Locate the cell with the specified text and output its (X, Y) center coordinate. 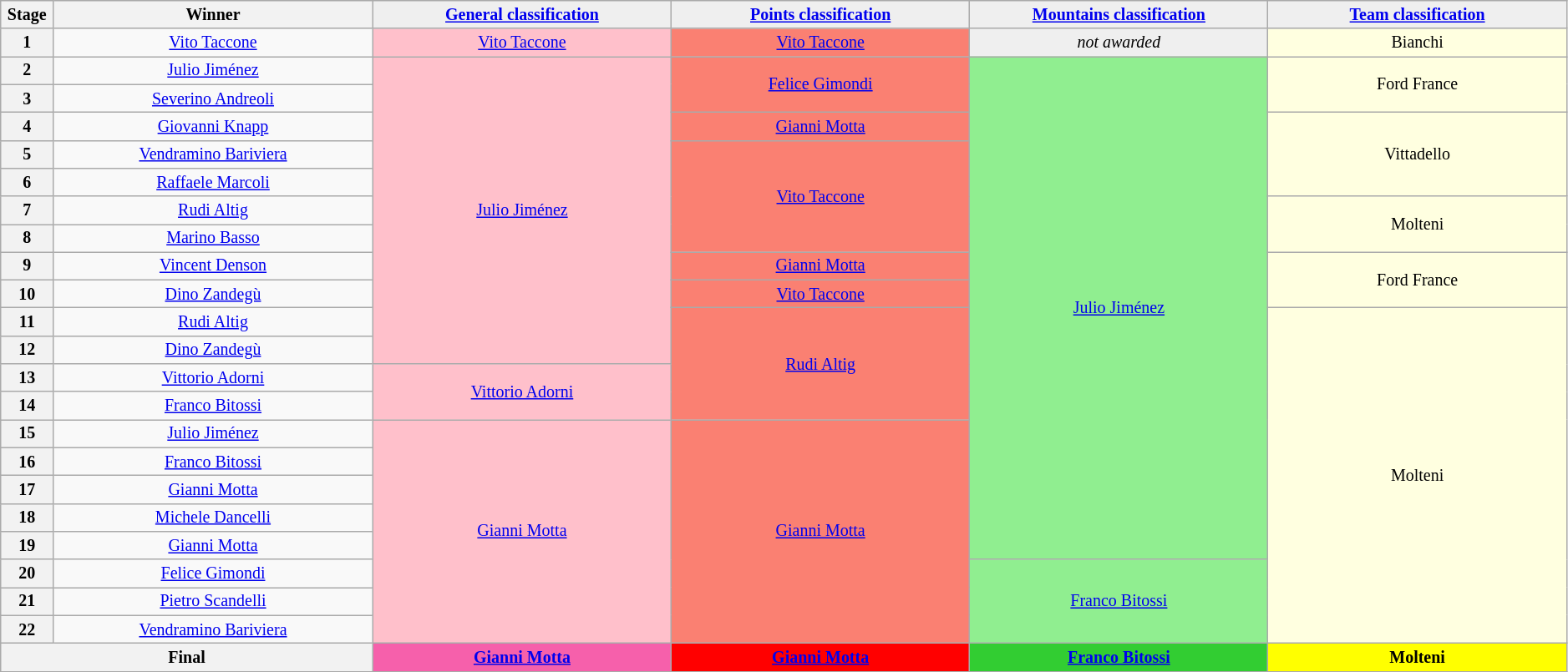
11 (27, 322)
4 (27, 127)
Mountains classification (1119, 15)
6 (27, 182)
Severino Andreoli (214, 99)
12 (27, 351)
10 (27, 294)
Marino Basso (214, 239)
5 (27, 154)
Michele Dancelli (214, 518)
Team classification (1417, 15)
16 (27, 462)
Giovanni Knapp (214, 127)
3 (27, 99)
19 (27, 546)
Vincent Denson (214, 265)
14 (27, 406)
Winner (214, 15)
9 (27, 265)
18 (27, 518)
20 (27, 573)
7 (27, 210)
Raffaele Marcoli (214, 182)
8 (27, 239)
Stage (27, 15)
General classification (521, 15)
Pietro Scandelli (214, 601)
2 (27, 70)
1 (27, 43)
Final (187, 658)
21 (27, 601)
Vittadello (1417, 154)
13 (27, 377)
22 (27, 629)
Points classification (820, 15)
15 (27, 434)
not awarded (1119, 43)
17 (27, 489)
Bianchi (1417, 43)
